Output the (x, y) coordinate of the center of the cell containing the given text.  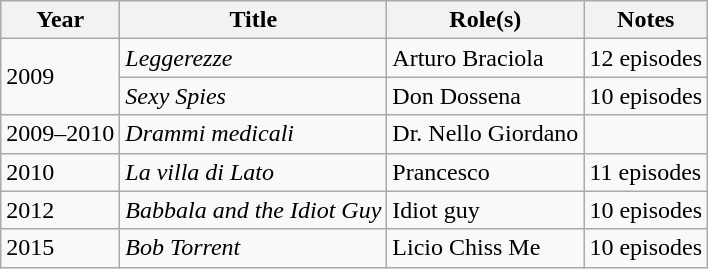
Don Dossena (486, 96)
La villa di Lato (254, 172)
2009 (60, 77)
Arturo Braciola (486, 58)
Babbala and the Idiot Guy (254, 210)
Notes (646, 20)
2009–2010 (60, 134)
Dr. Nello Giordano (486, 134)
Bob Torrent (254, 248)
Title (254, 20)
2010 (60, 172)
Year (60, 20)
Drammi medicali (254, 134)
11 episodes (646, 172)
Prancesco (486, 172)
Licio Chiss Me (486, 248)
Idiot guy (486, 210)
Leggerezze (254, 58)
Sexy Spies (254, 96)
12 episodes (646, 58)
Role(s) (486, 20)
2015 (60, 248)
2012 (60, 210)
